Identify which cell holds the provided text, then report its (X, Y) central coordinate. 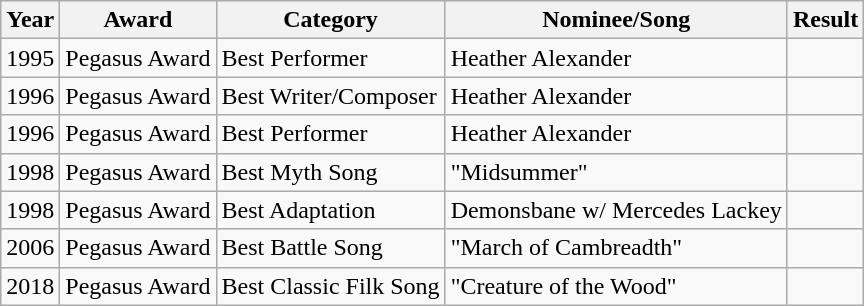
2018 (30, 286)
"March of Cambreadth" (616, 248)
Year (30, 20)
Demonsbane w/ Mercedes Lackey (616, 210)
Best Writer/Composer (330, 96)
Result (825, 20)
1995 (30, 58)
Best Myth Song (330, 172)
"Creature of the Wood" (616, 286)
Best Classic Filk Song (330, 286)
Award (138, 20)
Best Battle Song (330, 248)
2006 (30, 248)
Category (330, 20)
Best Adaptation (330, 210)
"Midsummer" (616, 172)
Nominee/Song (616, 20)
